Return the (x, y) coordinate for the center point of the cell that contains the specified text.  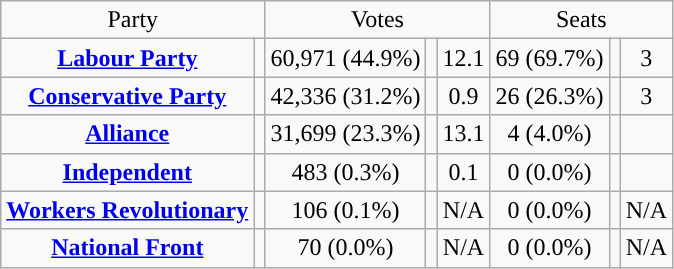
Alliance (128, 134)
Labour Party (128, 58)
70 (0.0%) (346, 248)
12.1 (464, 58)
Votes (378, 20)
Independent (128, 172)
106 (0.1%) (346, 210)
13.1 (464, 134)
0.9 (464, 96)
Party (133, 20)
483 (0.3%) (346, 172)
31,699 (23.3%) (346, 134)
Seats (582, 20)
Conservative Party (128, 96)
69 (69.7%) (550, 58)
60,971 (44.9%) (346, 58)
0.1 (464, 172)
26 (26.3%) (550, 96)
42,336 (31.2%) (346, 96)
Workers Revolutionary (128, 210)
National Front (128, 248)
4 (4.0%) (550, 134)
